For the text-containing cell, return its midpoint in (X, Y) coordinate format. 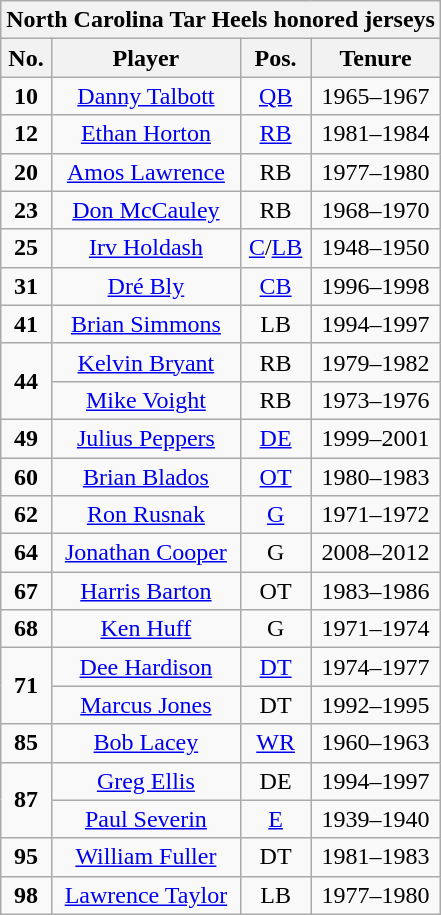
Tenure (376, 58)
Player (146, 58)
1999–2001 (376, 438)
44 (26, 381)
Dré Bly (146, 286)
Amos Lawrence (146, 172)
1973–1976 (376, 400)
1948–1950 (376, 248)
12 (26, 134)
Greg Ellis (146, 781)
North Carolina Tar Heels honored jerseys (221, 20)
49 (26, 438)
Irv Holdash (146, 248)
Paul Severin (146, 819)
1965–1967 (376, 96)
Brian Simmons (146, 324)
No. (26, 58)
Brian Blados (146, 477)
20 (26, 172)
2008–2012 (376, 553)
Marcus Jones (146, 705)
85 (26, 743)
71 (26, 686)
41 (26, 324)
1992–1995 (376, 705)
E (275, 819)
62 (26, 515)
Mike Voight (146, 400)
Jonathan Cooper (146, 553)
Lawrence Taylor (146, 895)
CB (275, 286)
1939–1940 (376, 819)
1980–1983 (376, 477)
William Fuller (146, 857)
1960–1963 (376, 743)
Pos. (275, 58)
Ethan Horton (146, 134)
Ken Huff (146, 629)
87 (26, 800)
60 (26, 477)
Bob Lacey (146, 743)
Julius Peppers (146, 438)
25 (26, 248)
Danny Talbott (146, 96)
WR (275, 743)
Harris Barton (146, 591)
95 (26, 857)
64 (26, 553)
C/LB (275, 248)
31 (26, 286)
23 (26, 210)
1996–1998 (376, 286)
1968–1970 (376, 210)
1981–1984 (376, 134)
1983–1986 (376, 591)
1974–1977 (376, 667)
68 (26, 629)
QB (275, 96)
1971–1972 (376, 515)
10 (26, 96)
67 (26, 591)
Dee Hardison (146, 667)
1971–1974 (376, 629)
1979–1982 (376, 362)
1981–1983 (376, 857)
Don McCauley (146, 210)
Ron Rusnak (146, 515)
98 (26, 895)
Kelvin Bryant (146, 362)
